From the cell containing the given text, extract its center point as (x, y) coordinate. 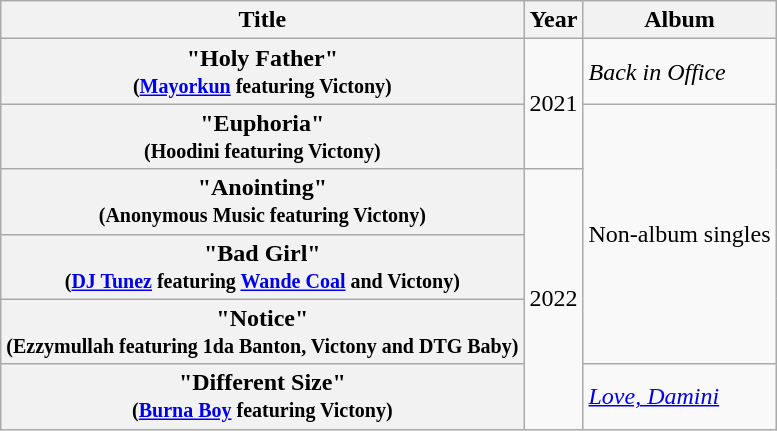
Title (262, 20)
Non-album singles (680, 234)
"Notice"(Ezzymullah featuring 1da Banton, Victony and DTG Baby) (262, 332)
"Different Size"(Burna Boy featuring Victony) (262, 396)
Year (554, 20)
Album (680, 20)
"Bad Girl"(DJ Tunez featuring Wande Coal and Victony) (262, 266)
Love, Damini (680, 396)
"Anointing"(Anonymous Music featuring Victony) (262, 202)
Back in Office (680, 72)
"Holy Father"(Mayorkun featuring Victony) (262, 72)
"Euphoria"(Hoodini featuring Victony) (262, 136)
2021 (554, 104)
2022 (554, 299)
